Extract the [x, y] coordinate from the center of the cell holding the provided text.  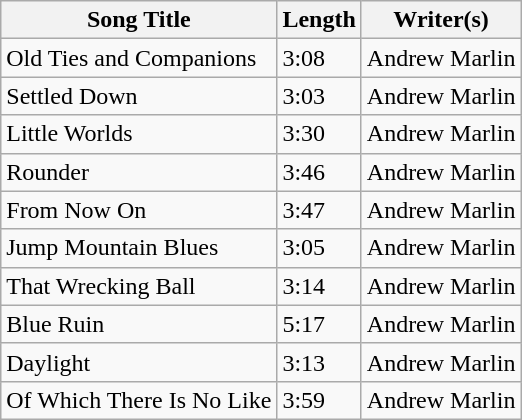
3:13 [319, 362]
3:46 [319, 172]
3:14 [319, 286]
Writer(s) [441, 20]
3:05 [319, 248]
Settled Down [139, 96]
3:59 [319, 400]
Rounder [139, 172]
That Wrecking Ball [139, 286]
Daylight [139, 362]
3:03 [319, 96]
3:08 [319, 58]
3:30 [319, 134]
Song Title [139, 20]
Little Worlds [139, 134]
From Now On [139, 210]
Length [319, 20]
Jump Mountain Blues [139, 248]
3:47 [319, 210]
Of Which There Is No Like [139, 400]
Blue Ruin [139, 324]
5:17 [319, 324]
Old Ties and Companions [139, 58]
